Scan for the cell matching the given text and deliver its [X, Y] coordinate at center. 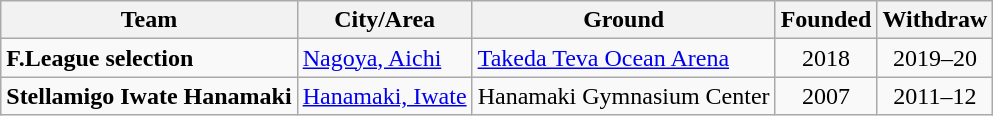
Withdraw [935, 20]
Ground [624, 20]
2018 [826, 58]
F.League selection [149, 58]
2011–12 [935, 96]
Team [149, 20]
Takeda Teva Ocean Arena [624, 58]
City/Area [384, 20]
Hanamaki, Iwate [384, 96]
2007 [826, 96]
2019–20 [935, 58]
Hanamaki Gymnasium Center [624, 96]
Nagoya, Aichi [384, 58]
Stellamigo Iwate Hanamaki [149, 96]
Founded [826, 20]
